Find where the given text appears and provide that cell's center as (X, Y) coordinate. 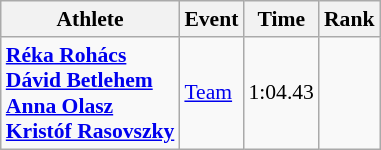
Rank (350, 19)
1:04.43 (280, 93)
Team (211, 93)
Réka RohácsDávid BetlehemAnna OlaszKristóf Rasovszky (90, 93)
Event (211, 19)
Time (280, 19)
Athlete (90, 19)
